Locate the cell with the specified text and output its [x, y] center coordinate. 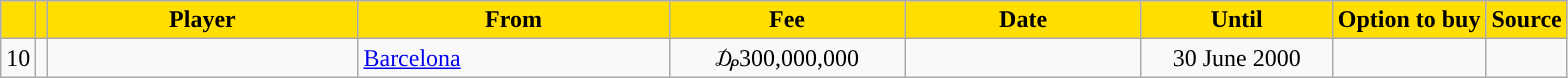
Date [1023, 20]
Option to buy [1409, 20]
Fee [787, 20]
30 June 2000 [1236, 58]
Player [202, 20]
Barcelona [514, 58]
From [514, 20]
10 [18, 58]
Source [1526, 20]
Until [1236, 20]
₯300,000,000 [787, 58]
